For the text-containing cell, return its midpoint in (x, y) coordinate format. 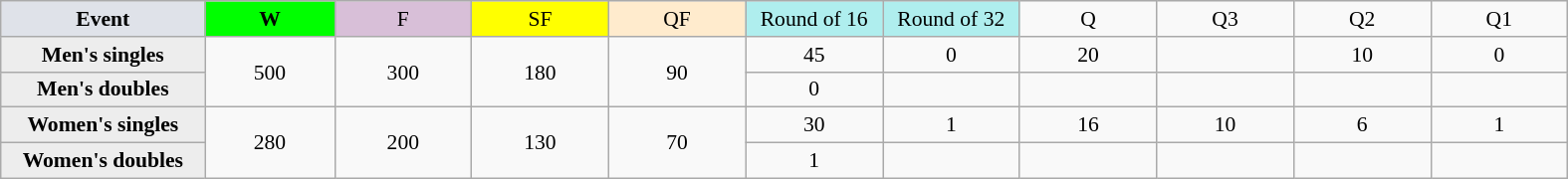
Q1 (1499, 19)
Women's singles (104, 125)
300 (403, 72)
180 (541, 72)
Men's singles (104, 55)
6 (1362, 125)
Round of 32 (951, 19)
70 (677, 143)
16 (1088, 125)
Women's doubles (104, 161)
45 (814, 55)
30 (814, 125)
Q2 (1362, 19)
500 (270, 72)
90 (677, 72)
280 (270, 143)
Q3 (1226, 19)
200 (403, 143)
130 (541, 143)
20 (1088, 55)
Men's doubles (104, 89)
QF (677, 19)
W (270, 19)
Event (104, 19)
SF (541, 19)
Q (1088, 19)
Round of 16 (814, 19)
F (403, 19)
